Capture the cell that displays the provided text and extract its (x, y) central coordinate. 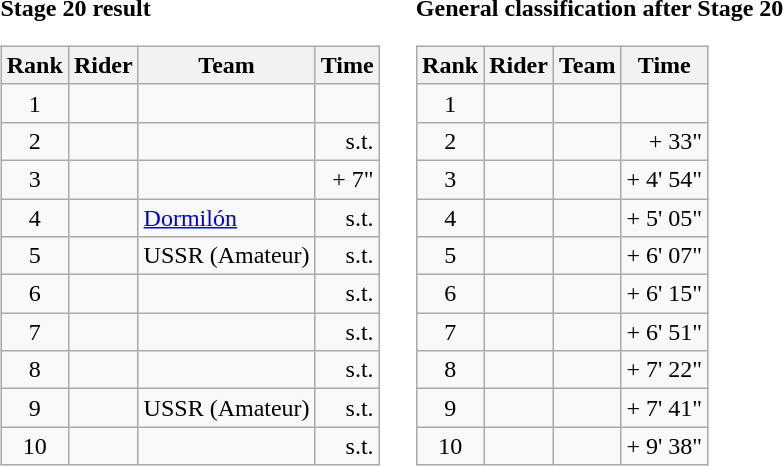
+ 7' 41" (664, 408)
+ 5' 05" (664, 217)
+ 33" (664, 141)
+ 7' 22" (664, 370)
+ 7" (347, 179)
+ 6' 15" (664, 294)
Dormilón (226, 217)
+ 6' 51" (664, 332)
+ 4' 54" (664, 179)
+ 6' 07" (664, 256)
+ 9' 38" (664, 446)
